Scan for the cell matching the given text and deliver its (X, Y) coordinate at center. 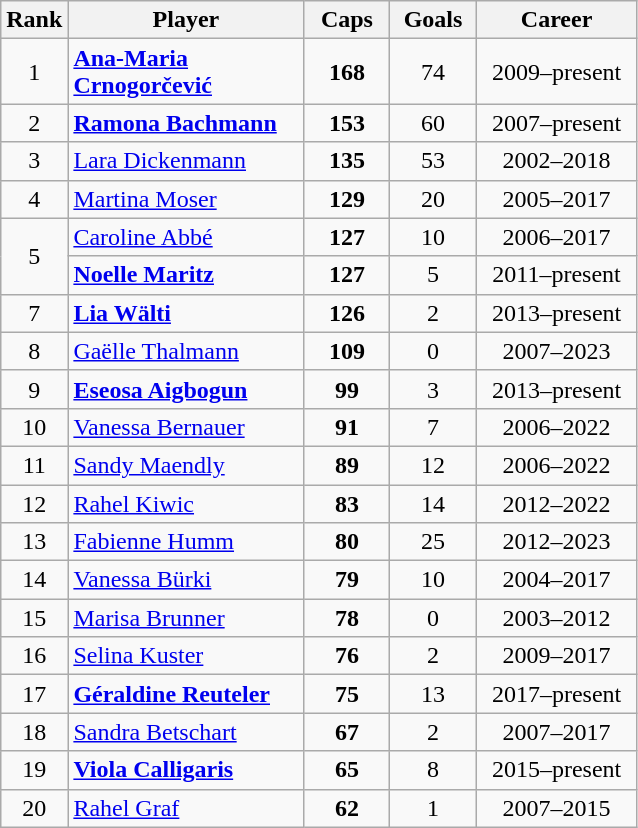
Vanessa Bürki (186, 580)
Viola Calligaris (186, 770)
Lara Dickenmann (186, 161)
Marisa Brunner (186, 618)
Ramona Bachmann (186, 123)
2012–2023 (556, 542)
60 (433, 123)
75 (347, 694)
2004–2017 (556, 580)
2017–present (556, 694)
89 (347, 465)
2005–2017 (556, 199)
25 (433, 542)
Vanessa Bernauer (186, 427)
Rahel Kiwic (186, 503)
2009–present (556, 72)
Martina Moser (186, 199)
Sandy Maendly (186, 465)
2006–2017 (556, 237)
15 (34, 618)
4 (34, 199)
76 (347, 656)
Fabienne Humm (186, 542)
2012–2022 (556, 503)
129 (347, 199)
Goals (433, 20)
Eseosa Aigbogun (186, 389)
2007–present (556, 123)
91 (347, 427)
53 (433, 161)
17 (34, 694)
2015–present (556, 770)
Ana-Maria Crnogorčević (186, 72)
Career (556, 20)
2011–present (556, 275)
2003–2012 (556, 618)
2002–2018 (556, 161)
78 (347, 618)
Player (186, 20)
Selina Kuster (186, 656)
62 (347, 808)
153 (347, 123)
74 (433, 72)
2009–2017 (556, 656)
Rahel Graf (186, 808)
2007–2017 (556, 732)
19 (34, 770)
168 (347, 72)
Rank (34, 20)
Sandra Betschart (186, 732)
2007–2015 (556, 808)
80 (347, 542)
Caroline Abbé (186, 237)
Noelle Maritz (186, 275)
2007–2023 (556, 351)
135 (347, 161)
79 (347, 580)
65 (347, 770)
Lia Wälti (186, 313)
9 (34, 389)
Gaëlle Thalmann (186, 351)
83 (347, 503)
18 (34, 732)
16 (34, 656)
67 (347, 732)
99 (347, 389)
126 (347, 313)
Caps (347, 20)
Géraldine Reuteler (186, 694)
11 (34, 465)
109 (347, 351)
